Identify which cell holds the provided text, then report its [x, y] central coordinate. 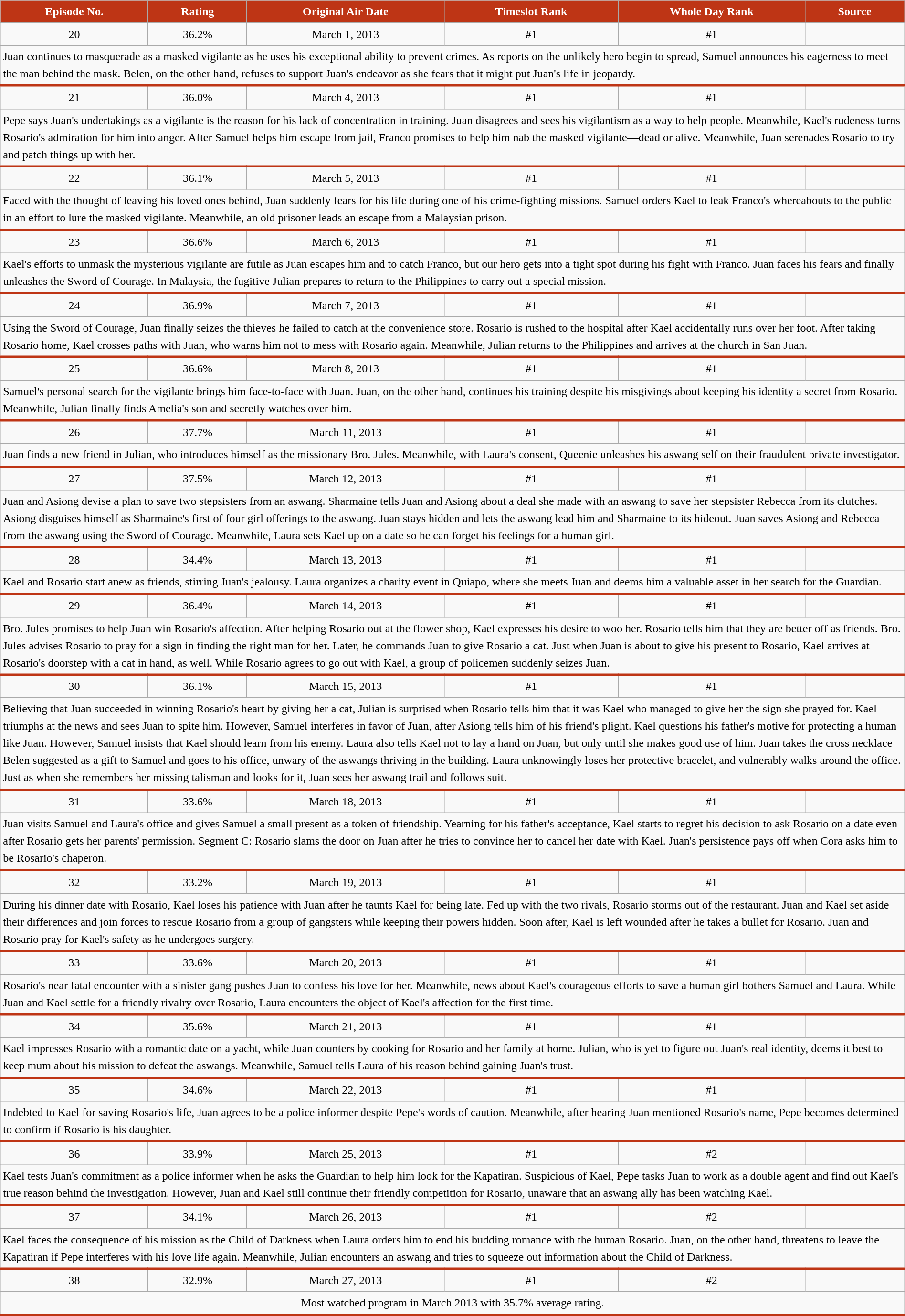
March 13, 2013 [346, 559]
March 6, 2013 [346, 241]
35.6% [198, 1026]
Rating [198, 11]
25 [74, 368]
34 [74, 1026]
Source [854, 11]
March 27, 2013 [346, 1281]
March 18, 2013 [346, 802]
32.9% [198, 1281]
35 [74, 1090]
20 [74, 34]
March 7, 2013 [346, 305]
March 19, 2013 [346, 882]
36.2% [198, 34]
23 [74, 241]
22 [74, 178]
March 5, 2013 [346, 178]
Whole Day Rank [712, 11]
21 [74, 97]
36 [74, 1153]
37 [74, 1217]
Most watched program in March 2013 with 35.7% average rating. [452, 1304]
34.4% [198, 559]
Timeslot Rank [531, 11]
24 [74, 305]
March 22, 2013 [346, 1090]
March 4, 2013 [346, 97]
30 [74, 686]
26 [74, 432]
31 [74, 802]
34.6% [198, 1090]
36.9% [198, 305]
36.0% [198, 97]
Original Air Date [346, 11]
33.9% [198, 1153]
27 [74, 478]
Episode No. [74, 11]
37.5% [198, 478]
March 1, 2013 [346, 34]
March 11, 2013 [346, 432]
March 15, 2013 [346, 686]
28 [74, 559]
March 8, 2013 [346, 368]
March 14, 2013 [346, 605]
37.7% [198, 432]
38 [74, 1281]
36.4% [198, 605]
March 20, 2013 [346, 963]
March 25, 2013 [346, 1153]
32 [74, 882]
33.2% [198, 882]
33 [74, 963]
March 21, 2013 [346, 1026]
29 [74, 605]
March 12, 2013 [346, 478]
March 26, 2013 [346, 1217]
34.1% [198, 1217]
